Find where the given text appears and provide that cell's center as [X, Y] coordinate. 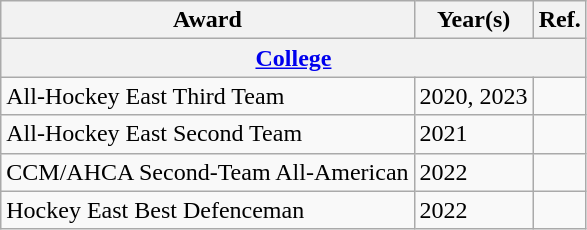
2020, 2023 [474, 96]
All-Hockey East Third Team [208, 96]
Year(s) [474, 20]
Ref. [560, 20]
Award [208, 20]
All-Hockey East Second Team [208, 134]
Hockey East Best Defenceman [208, 210]
CCM/AHCA Second-Team All-American [208, 172]
College [294, 58]
2021 [474, 134]
